Output the (x, y) coordinate of the center of the cell containing the given text.  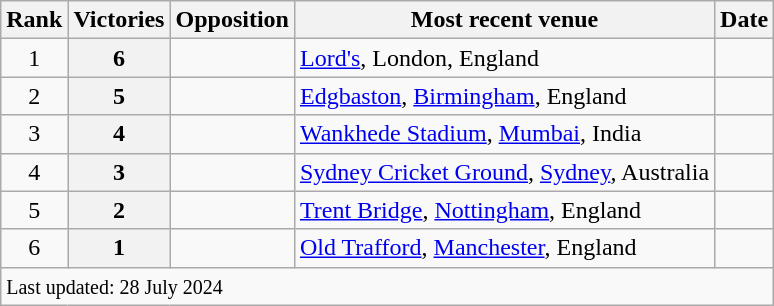
Most recent venue (504, 20)
Last updated: 28 July 2024 (388, 286)
Edgbaston, Birmingham, England (504, 96)
Trent Bridge, Nottingham, England (504, 210)
Sydney Cricket Ground, Sydney, Australia (504, 172)
Wankhede Stadium, Mumbai, India (504, 134)
Date (744, 20)
Opposition (232, 20)
Victories (119, 20)
Lord's, London, England (504, 58)
Rank (34, 20)
Old Trafford, Manchester, England (504, 248)
